Pinpoint the cell where the given text exists, returning its (x, y) midpoint coordinate. 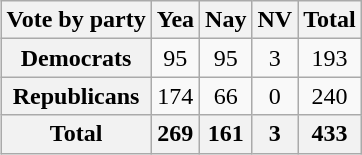
174 (175, 96)
Nay (226, 20)
433 (330, 134)
161 (226, 134)
193 (330, 58)
Democrats (76, 58)
269 (175, 134)
66 (226, 96)
Vote by party (76, 20)
240 (330, 96)
Republicans (76, 96)
Yea (175, 20)
NV (275, 20)
0 (275, 96)
